From the cell containing the given text, extract its center point as (x, y) coordinate. 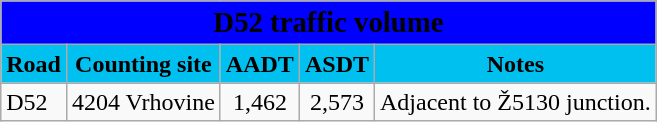
Notes (516, 64)
D52 traffic volume (328, 23)
4204 Vrhovine (143, 102)
Counting site (143, 64)
Road (34, 64)
AADT (260, 64)
2,573 (336, 102)
1,462 (260, 102)
Adjacent to Ž5130 junction. (516, 102)
ASDT (336, 64)
D52 (34, 102)
